Search for the cell housing the specified text and yield its (x, y) center coordinate. 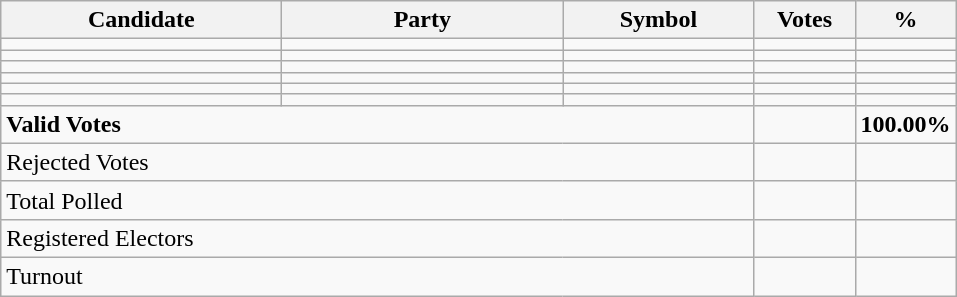
Total Polled (378, 200)
Turnout (378, 276)
100.00% (906, 124)
Valid Votes (378, 124)
Candidate (142, 20)
% (906, 20)
Rejected Votes (378, 162)
Party (422, 20)
Symbol (658, 20)
Votes (804, 20)
Registered Electors (378, 238)
